Find where the given text appears and provide that cell's center as (x, y) coordinate. 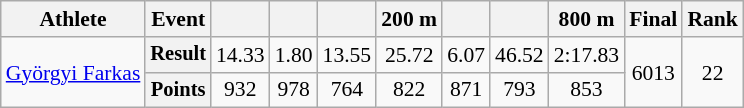
25.72 (409, 55)
800 m (586, 19)
14.33 (240, 55)
Event (178, 19)
764 (348, 90)
978 (294, 90)
46.52 (520, 55)
871 (466, 90)
Result (178, 55)
2:17.83 (586, 55)
Points (178, 90)
Athlete (74, 19)
853 (586, 90)
Rank (712, 19)
Final (653, 19)
6.07 (466, 55)
1.80 (294, 55)
Györgyi Farkas (74, 72)
793 (520, 90)
822 (409, 90)
200 m (409, 19)
13.55 (348, 55)
6013 (653, 72)
932 (240, 90)
22 (712, 72)
